Locate the cell with the specified text and output its (X, Y) center coordinate. 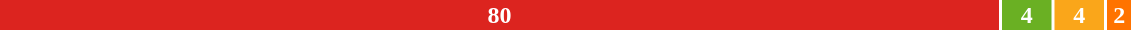
80 (500, 15)
